Return [X, Y] of the center of cell containing provided text 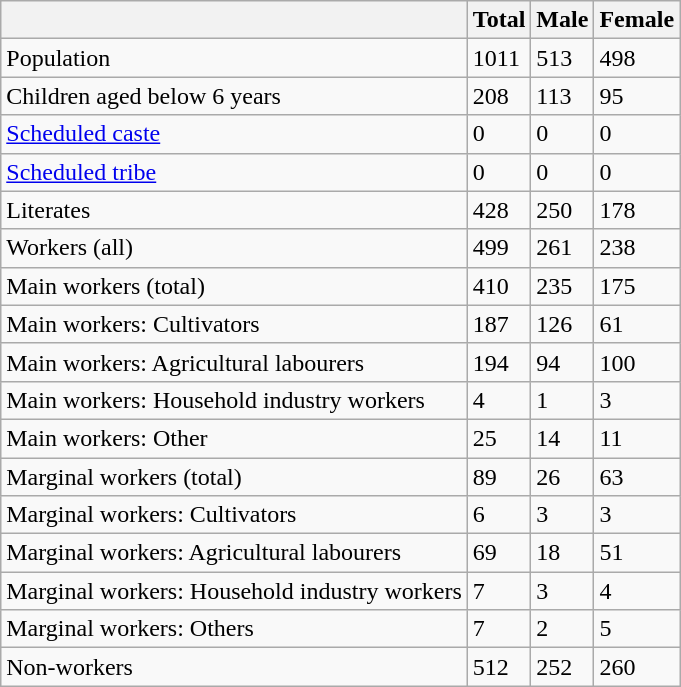
Main workers: Household industry workers [234, 400]
89 [499, 477]
Non-workers [234, 667]
51 [637, 553]
512 [499, 667]
250 [562, 210]
187 [499, 324]
175 [637, 286]
1 [562, 400]
2 [562, 629]
26 [562, 477]
410 [499, 286]
Scheduled tribe [234, 172]
11 [637, 438]
126 [562, 324]
498 [637, 58]
252 [562, 667]
238 [637, 248]
25 [499, 438]
Population [234, 58]
194 [499, 362]
1011 [499, 58]
Main workers: Cultivators [234, 324]
208 [499, 96]
6 [499, 515]
Total [499, 20]
Main workers: Agricultural labourers [234, 362]
428 [499, 210]
178 [637, 210]
Main workers: Other [234, 438]
113 [562, 96]
513 [562, 58]
Marginal workers: Cultivators [234, 515]
Scheduled caste [234, 134]
Marginal workers: Others [234, 629]
14 [562, 438]
100 [637, 362]
Marginal workers: Household industry workers [234, 591]
Marginal workers (total) [234, 477]
Male [562, 20]
235 [562, 286]
Marginal workers: Agricultural labourers [234, 553]
18 [562, 553]
261 [562, 248]
94 [562, 362]
Female [637, 20]
Children aged below 6 years [234, 96]
63 [637, 477]
Main workers (total) [234, 286]
5 [637, 629]
Workers (all) [234, 248]
95 [637, 96]
499 [499, 248]
260 [637, 667]
Literates [234, 210]
69 [499, 553]
61 [637, 324]
